Scan for the cell matching the given text and deliver its (x, y) coordinate at center. 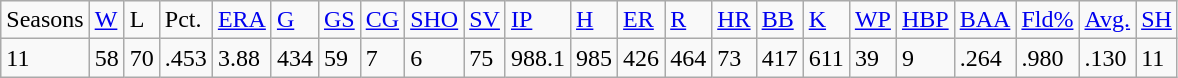
Seasons (45, 20)
73 (734, 58)
W (106, 20)
Pct. (186, 20)
3.88 (242, 58)
K (826, 20)
.130 (1108, 58)
7 (382, 58)
Avg. (1108, 20)
.980 (1048, 58)
IP (538, 20)
.264 (985, 58)
611 (826, 58)
ER (642, 20)
CG (382, 20)
BAA (985, 20)
58 (106, 58)
HBP (925, 20)
464 (688, 58)
59 (339, 58)
39 (872, 58)
417 (780, 58)
GS (339, 20)
BB (780, 20)
9 (925, 58)
H (594, 20)
HR (734, 20)
426 (642, 58)
SH (1157, 20)
434 (294, 58)
G (294, 20)
988.1 (538, 58)
75 (485, 58)
.453 (186, 58)
6 (434, 58)
SV (485, 20)
70 (142, 58)
Fld% (1048, 20)
SHO (434, 20)
985 (594, 58)
R (688, 20)
ERA (242, 20)
L (142, 20)
WP (872, 20)
